Find where the given text appears and provide that cell's center as [X, Y] coordinate. 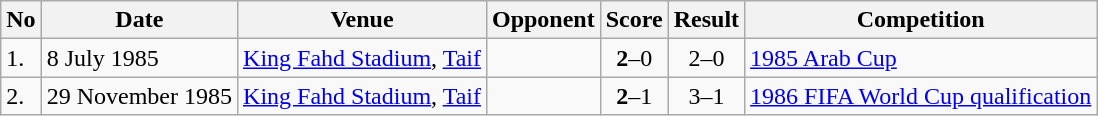
Competition [921, 20]
Date [139, 20]
No [21, 20]
Venue [362, 20]
29 November 1985 [139, 96]
2–1 [634, 96]
8 July 1985 [139, 58]
1985 Arab Cup [921, 58]
1986 FIFA World Cup qualification [921, 96]
1. [21, 58]
Result [706, 20]
Score [634, 20]
2. [21, 96]
3–1 [706, 96]
Opponent [543, 20]
